Return the (x, y) coordinate for the center point of the cell that contains the specified text.  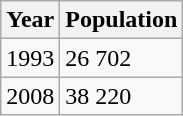
26 702 (122, 58)
2008 (30, 96)
38 220 (122, 96)
Year (30, 20)
Population (122, 20)
1993 (30, 58)
